Identify which cell holds the provided text, then report its (x, y) central coordinate. 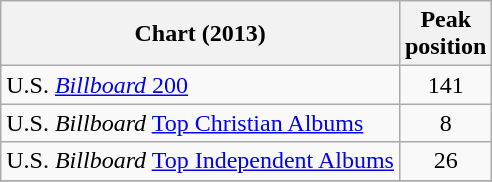
Chart (2013) (200, 34)
Peakposition (445, 34)
U.S. Billboard Top Independent Albums (200, 161)
141 (445, 85)
U.S. Billboard Top Christian Albums (200, 123)
U.S. Billboard 200 (200, 85)
26 (445, 161)
8 (445, 123)
